Output the (x, y) coordinate of the center of the cell containing the given text.  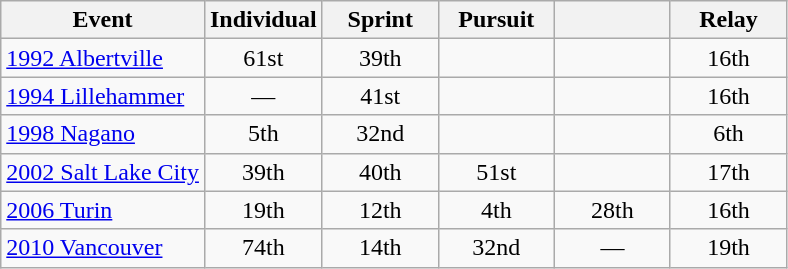
4th (496, 210)
12th (380, 210)
Pursuit (496, 20)
74th (263, 248)
1992 Albertville (103, 58)
Event (103, 20)
6th (728, 134)
14th (380, 248)
2010 Vancouver (103, 248)
40th (380, 172)
Individual (263, 20)
41st (380, 96)
1998 Nagano (103, 134)
61st (263, 58)
17th (728, 172)
51st (496, 172)
2006 Turin (103, 210)
Sprint (380, 20)
Relay (728, 20)
5th (263, 134)
2002 Salt Lake City (103, 172)
1994 Lillehammer (103, 96)
28th (612, 210)
